Provide the (x, y) coordinate of the cell's center where the given text is located.  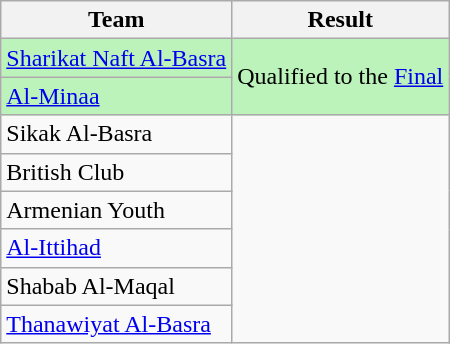
Al-Minaa (116, 96)
Qualified to the Final (340, 77)
Result (340, 20)
Armenian Youth (116, 210)
Sikak Al-Basra (116, 134)
Thanawiyat Al-Basra (116, 324)
Shabab Al-Maqal (116, 286)
Al-Ittihad (116, 248)
Sharikat Naft Al-Basra (116, 58)
Team (116, 20)
British Club (116, 172)
